From the cell containing the given text, extract its center point as [X, Y] coordinate. 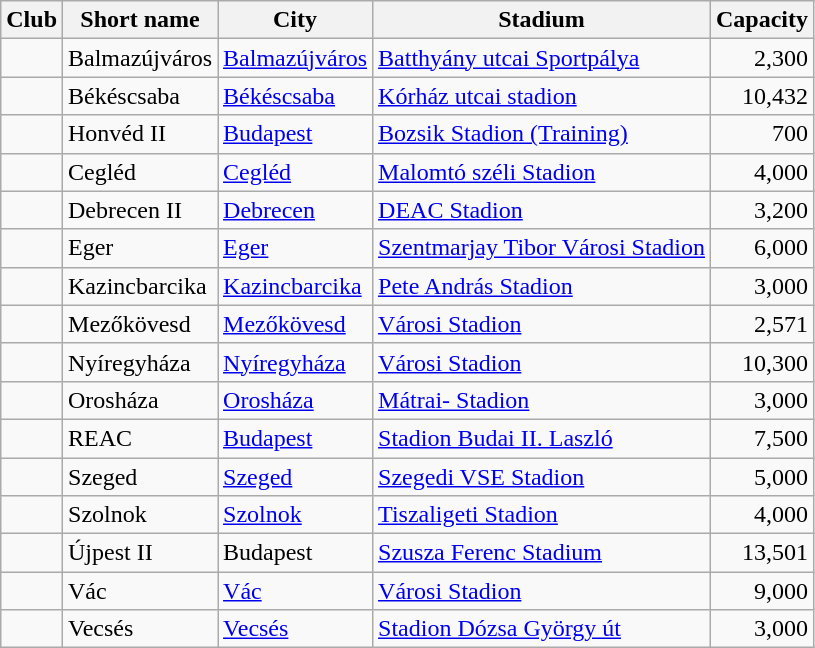
Honvéd II [140, 134]
Bozsik Stadion (Training) [542, 134]
Kórház utcai stadion [542, 96]
2,571 [762, 324]
City [296, 20]
Újpest II [140, 553]
2,300 [762, 58]
Debrecen [296, 210]
13,501 [762, 553]
Debrecen II [140, 210]
3,200 [762, 210]
Stadion Dózsa György út [542, 629]
Stadium [542, 20]
Szusza Ferenc Stadium [542, 553]
Stadion Budai II. Laszló [542, 438]
Capacity [762, 20]
5,000 [762, 477]
Szegedi VSE Stadion [542, 477]
Mátrai- Stadion [542, 400]
Malomtó széli Stadion [542, 172]
Pete András Stadion [542, 286]
DEAC Stadion [542, 210]
9,000 [762, 591]
6,000 [762, 248]
10,300 [762, 362]
Batthyány utcai Sportpálya [542, 58]
7,500 [762, 438]
Club [32, 20]
700 [762, 134]
REAC [140, 438]
Short name [140, 20]
10,432 [762, 96]
Szentmarjay Tibor Városi Stadion [542, 248]
Tiszaligeti Stadion [542, 515]
